Return the (X, Y) coordinate for the center point of the cell that contains the specified text.  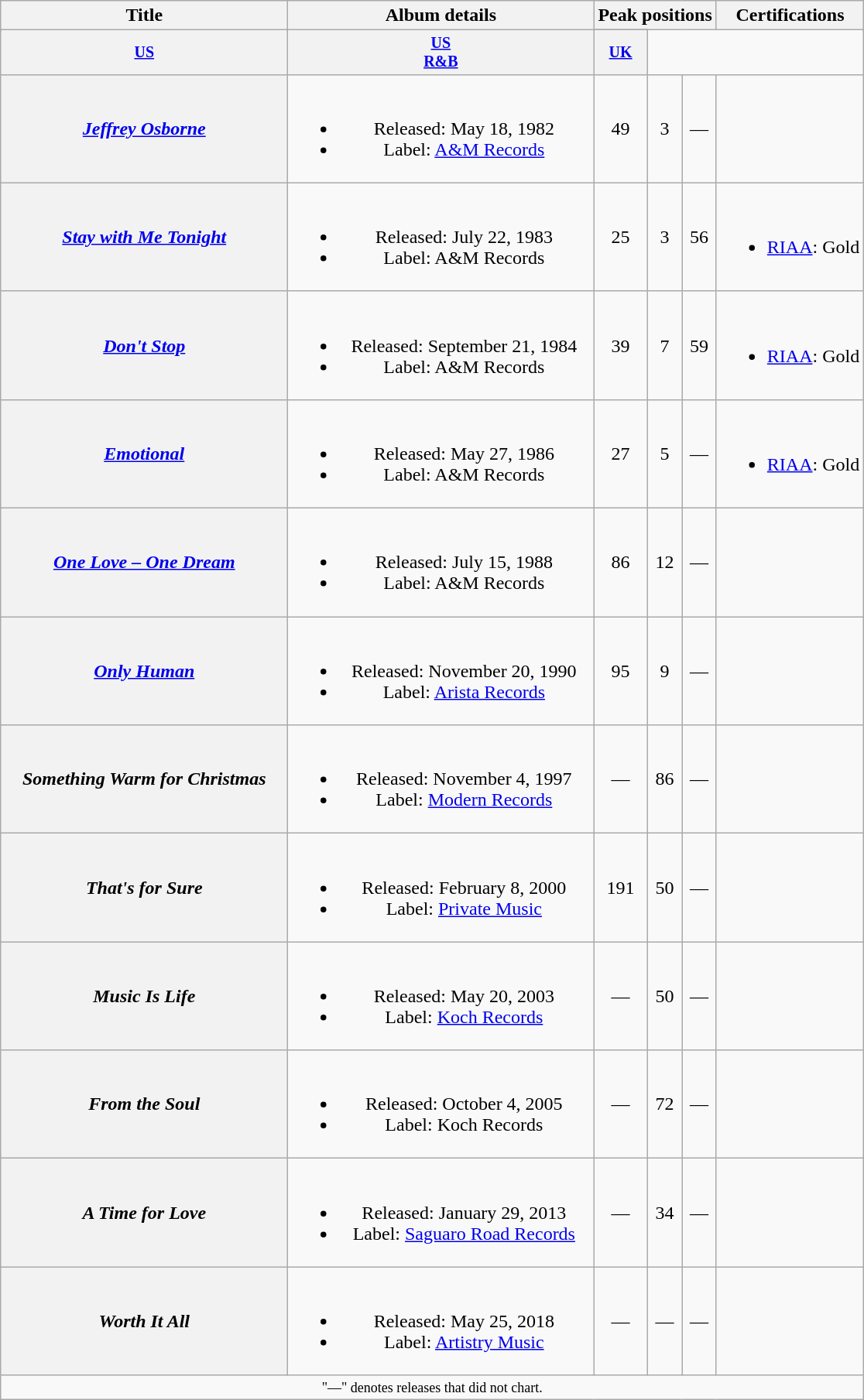
Don't Stop (144, 345)
USR&B (441, 53)
9 (664, 671)
Emotional (144, 454)
That's for Sure (144, 888)
UK (621, 53)
Released: October 4, 2005Label: Koch Records (441, 1104)
Released: November 4, 1997Label: Modern Records (441, 779)
Music Is Life (144, 996)
5 (664, 454)
27 (621, 454)
Released: January 29, 2013Label: Saguaro Road Records (441, 1213)
Worth It All (144, 1321)
Released: May 18, 1982Label: A&M Records (441, 128)
One Love – One Dream (144, 563)
Stay with Me Tonight (144, 237)
Released: July 15, 1988Label: A&M Records (441, 563)
Released: May 20, 2003Label: Koch Records (441, 996)
Album details (441, 15)
72 (664, 1104)
39 (621, 345)
Only Human (144, 671)
US (144, 53)
Released: July 22, 1983Label: A&M Records (441, 237)
Released: November 20, 1990Label: Arista Records (441, 671)
7 (664, 345)
Released: May 25, 2018Label: Artistry Music (441, 1321)
"—" denotes releases that did not chart. (432, 1387)
Peak positions (655, 15)
Released: September 21, 1984Label: A&M Records (441, 345)
Released: May 27, 1986Label: A&M Records (441, 454)
Title (144, 15)
34 (664, 1213)
Released: February 8, 2000Label: Private Music (441, 888)
From the Soul (144, 1104)
Certifications (790, 15)
12 (664, 563)
A Time for Love (144, 1213)
95 (621, 671)
49 (621, 128)
59 (699, 345)
25 (621, 237)
56 (699, 237)
Jeffrey Osborne (144, 128)
Something Warm for Christmas (144, 779)
191 (621, 888)
